Scan for the cell matching the given text and deliver its [X, Y] coordinate at center. 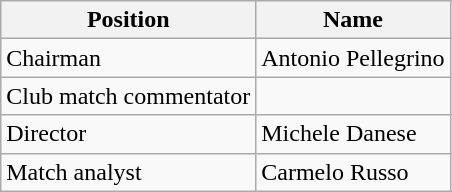
Carmelo Russo [353, 172]
Name [353, 20]
Match analyst [128, 172]
Antonio Pellegrino [353, 58]
Director [128, 134]
Position [128, 20]
Michele Danese [353, 134]
Chairman [128, 58]
Club match commentator [128, 96]
